Provide the (x, y) coordinate of the cell's center where the given text is located.  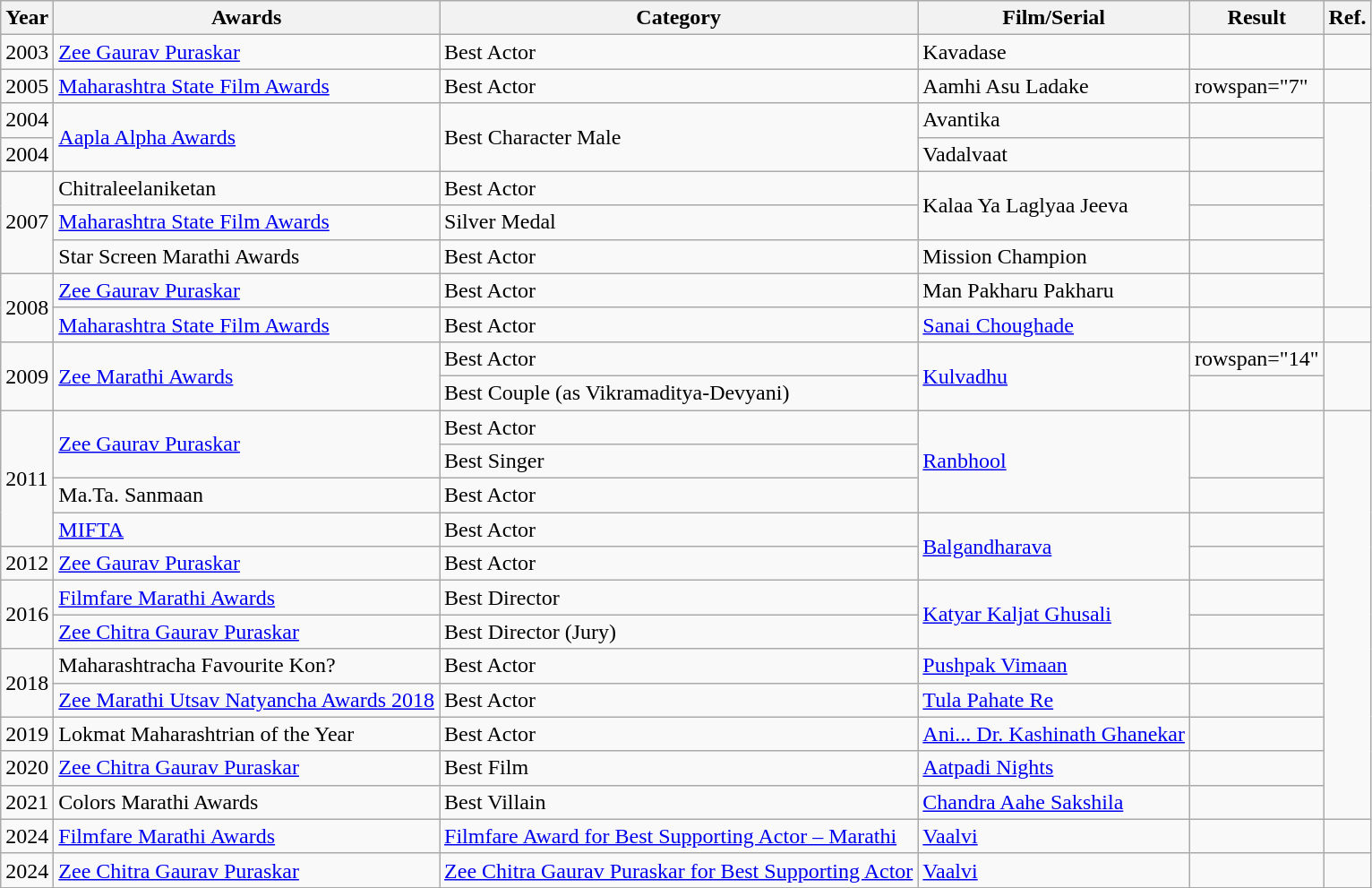
Ma.Ta. Sanmaan (247, 496)
Ranbhool (1054, 461)
Sanai Choughade (1054, 324)
2011 (27, 478)
Aapla Alpha Awards (247, 137)
2009 (27, 375)
Maharashtracha Favourite Kon? (247, 666)
Pushpak Vimaan (1054, 666)
Man Pakharu Pakharu (1054, 290)
MIFTA (247, 530)
Category (679, 18)
2021 (27, 802)
Kulvadhu (1054, 375)
Kalaa Ya Laglyaa Jeeva (1054, 205)
Filmfare Award for Best Supporting Actor – Marathi (679, 836)
2020 (27, 768)
Best Film (679, 768)
Chandra Aahe Sakshila (1054, 802)
Aatpadi Nights (1054, 768)
Silver Medal (679, 222)
Vadalvaat (1054, 154)
Balgandharava (1054, 547)
2007 (27, 222)
Best Singer (679, 461)
2012 (27, 564)
Aamhi Asu Ladake (1054, 86)
Zee Marathi Awards (247, 375)
Best Character Male (679, 137)
Best Couple (as Vikramaditya-Devyani) (679, 392)
2018 (27, 683)
Tula Pahate Re (1054, 700)
Result (1256, 18)
Lokmat Maharashtrian of the Year (247, 734)
Best Director (Jury) (679, 632)
Zee Chitra Gaurav Puraskar for Best Supporting Actor (679, 870)
2008 (27, 307)
2005 (27, 86)
2003 (27, 52)
2019 (27, 734)
rowspan="14" (1256, 358)
Film/Serial (1054, 18)
Awards (247, 18)
Zee Marathi Utsav Natyancha Awards 2018 (247, 700)
Ani... Dr. Kashinath Ghanekar (1054, 734)
Best Director (679, 598)
Best Villain (679, 802)
Colors Marathi Awards (247, 802)
Year (27, 18)
2016 (27, 615)
Katyar Kaljat Ghusali (1054, 615)
Mission Champion (1054, 256)
Ref. (1347, 18)
Star Screen Marathi Awards (247, 256)
Kavadase (1054, 52)
Avantika (1054, 120)
Chitraleelaniketan (247, 188)
rowspan="7" (1256, 86)
